Determine the (X, Y) coordinate at the center of the cell enclosing the given text.  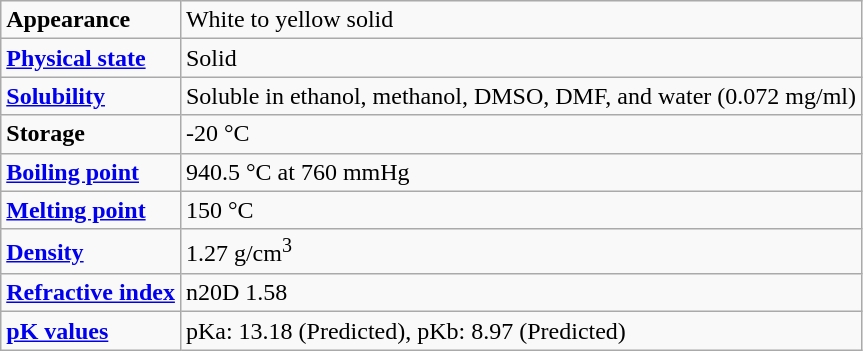
n20D 1.58 (520, 293)
Soluble in ethanol, methanol, DMSO, DMF, and water (0.072 mg/ml) (520, 96)
Boiling point (91, 172)
-20 °C (520, 134)
Solubility (91, 96)
Refractive index (91, 293)
940.5 °C at 760 mmHg (520, 172)
pKa: 13.18 (Predicted), pKb: 8.97 (Predicted) (520, 331)
Physical state (91, 58)
Melting point (91, 210)
White to yellow solid (520, 20)
150 °C (520, 210)
Appearance (91, 20)
1.27 g/cm3 (520, 252)
pK values (91, 331)
Density (91, 252)
Solid (520, 58)
Storage (91, 134)
